Detect which cell encompasses the target text, then output its (x, y) center coordinate. 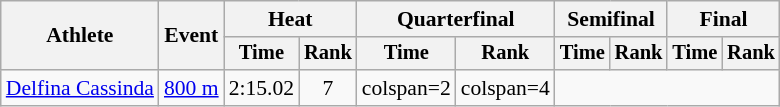
Final (723, 19)
Semifinal (611, 19)
Heat (290, 19)
Athlete (80, 36)
2:15.02 (262, 88)
800 m (192, 88)
colspan=2 (406, 88)
colspan=4 (506, 88)
Event (192, 36)
Delfina Cassinda (80, 88)
7 (328, 88)
Quarterfinal (456, 19)
